Identify which cell holds the provided text, then report its (X, Y) central coordinate. 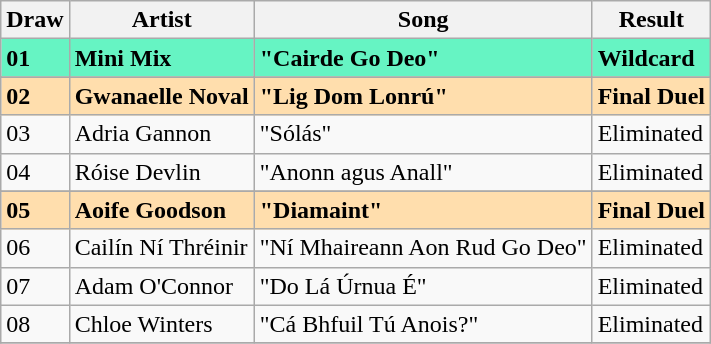
Róise Devlin (162, 172)
Draw (35, 20)
"Diamaint" (423, 210)
01 (35, 58)
"Cairde Go Deo" (423, 58)
07 (35, 286)
Result (651, 20)
"Lig Dom Lonrú" (423, 96)
"Do Lá Úrnua É" (423, 286)
Gwanaelle Noval (162, 96)
04 (35, 172)
"Ní Mhaireann Aon Rud Go Deo" (423, 248)
"Cá Bhfuil Tú Anois?" (423, 324)
Adria Gannon (162, 134)
Song (423, 20)
05 (35, 210)
Adam O'Connor (162, 286)
02 (35, 96)
Aoife Goodson (162, 210)
"Anonn agus Anall" (423, 172)
"Sólás" (423, 134)
Cailín Ní Thréinir (162, 248)
Wildcard (651, 58)
06 (35, 248)
Chloe Winters (162, 324)
08 (35, 324)
Mini Mix (162, 58)
03 (35, 134)
Artist (162, 20)
